For the text-containing cell, return its midpoint in [X, Y] coordinate format. 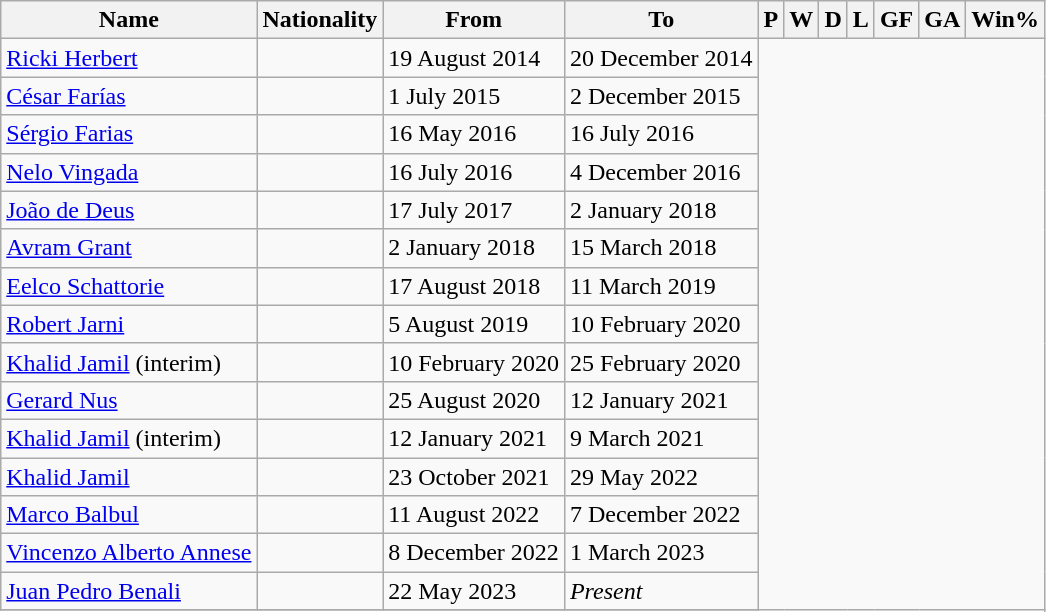
From [474, 20]
Gerard Nus [129, 400]
GF [896, 20]
Eelco Schattorie [129, 286]
22 May 2023 [474, 591]
8 December 2022 [474, 553]
17 July 2017 [474, 210]
D [833, 20]
Present [661, 591]
7 December 2022 [661, 515]
To [661, 20]
Sérgio Farias [129, 134]
25 February 2020 [661, 362]
Nationality [320, 20]
Robert Jarni [129, 324]
Juan Pedro Benali [129, 591]
11 August 2022 [474, 515]
11 March 2019 [661, 286]
5 August 2019 [474, 324]
Khalid Jamil [129, 477]
Avram Grant [129, 248]
GA [942, 20]
Ricki Herbert [129, 58]
9 March 2021 [661, 438]
João de Deus [129, 210]
Marco Balbul [129, 515]
17 August 2018 [474, 286]
29 May 2022 [661, 477]
L [860, 20]
W [802, 20]
1 July 2015 [474, 96]
Vincenzo Alberto Annese [129, 553]
César Farías [129, 96]
23 October 2021 [474, 477]
19 August 2014 [474, 58]
Win% [1006, 20]
15 March 2018 [661, 248]
20 December 2014 [661, 58]
4 December 2016 [661, 172]
25 August 2020 [474, 400]
Nelo Vingada [129, 172]
2 December 2015 [661, 96]
16 May 2016 [474, 134]
P [771, 20]
Name [129, 20]
1 March 2023 [661, 553]
